From the cell containing the given text, extract its center point as (x, y) coordinate. 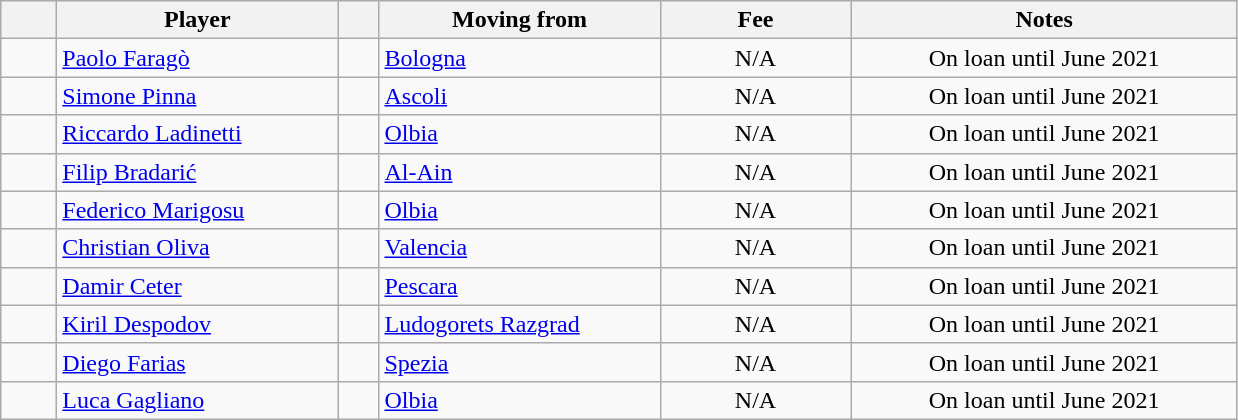
Player (198, 20)
Riccardo Ladinetti (198, 134)
Luca Gagliano (198, 400)
Al-Ain (520, 172)
Bologna (520, 58)
Moving from (520, 20)
Ludogorets Razgrad (520, 324)
Valencia (520, 248)
Filip Bradarić (198, 172)
Paolo Faragò (198, 58)
Diego Farias (198, 362)
Federico Marigosu (198, 210)
Pescara (520, 286)
Christian Oliva (198, 248)
Simone Pinna (198, 96)
Ascoli (520, 96)
Damir Ceter (198, 286)
Notes (1044, 20)
Spezia (520, 362)
Fee (756, 20)
Kiril Despodov (198, 324)
